Return the (x, y) coordinate for the center point of the cell that contains the specified text.  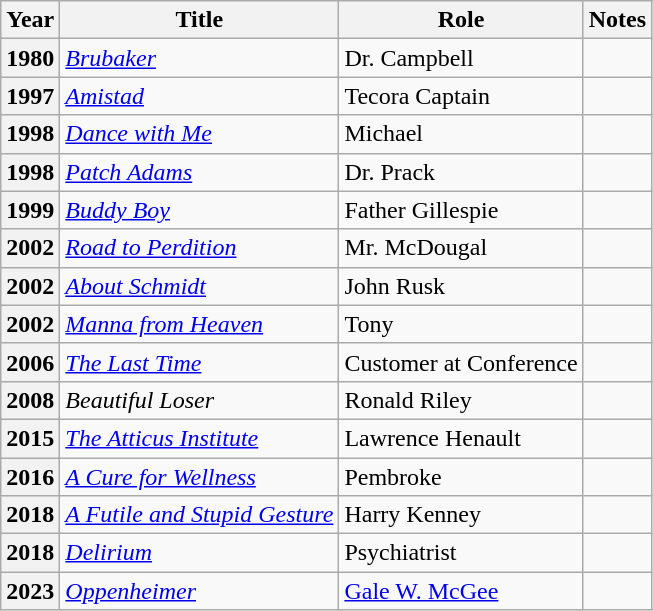
Dance with Me (200, 134)
A Cure for Wellness (200, 477)
Buddy Boy (200, 210)
Role (461, 20)
Delirium (200, 553)
Gale W. McGee (461, 591)
Manna from Heaven (200, 324)
Year (30, 20)
1980 (30, 58)
Pembroke (461, 477)
Lawrence Henault (461, 438)
Tony (461, 324)
1997 (30, 96)
Dr. Prack (461, 172)
Patch Adams (200, 172)
Brubaker (200, 58)
Notes (617, 20)
Road to Perdition (200, 248)
The Atticus Institute (200, 438)
The Last Time (200, 362)
Customer at Conference (461, 362)
2015 (30, 438)
Tecora Captain (461, 96)
Michael (461, 134)
Oppenheimer (200, 591)
Title (200, 20)
Harry Kenney (461, 515)
A Futile and Stupid Gesture (200, 515)
John Rusk (461, 286)
Father Gillespie (461, 210)
Amistad (200, 96)
1999 (30, 210)
Dr. Campbell (461, 58)
2023 (30, 591)
Beautiful Loser (200, 400)
About Schmidt (200, 286)
2006 (30, 362)
Psychiatrist (461, 553)
2016 (30, 477)
Mr. McDougal (461, 248)
2008 (30, 400)
Ronald Riley (461, 400)
